For the text-containing cell, return its midpoint in (X, Y) coordinate format. 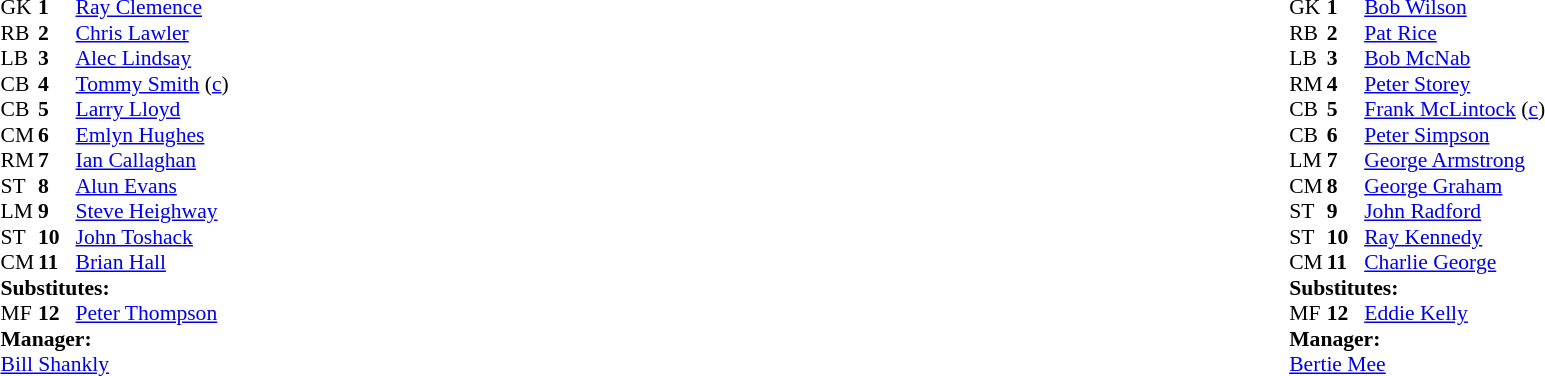
Brian Hall (152, 263)
Pat Rice (1454, 33)
John Toshack (152, 237)
George Armstrong (1454, 161)
John Radford (1454, 211)
Bob McNab (1454, 59)
Alun Evans (152, 186)
Chris Lawler (152, 33)
Frank McLintock (c) (1454, 109)
Peter Storey (1454, 84)
Ray Kennedy (1454, 237)
George Graham (1454, 186)
Peter Thompson (152, 313)
Ian Callaghan (152, 161)
Tommy Smith (c) (152, 84)
Charlie George (1454, 263)
Steve Heighway (152, 211)
Emlyn Hughes (152, 135)
Larry Lloyd (152, 109)
Peter Simpson (1454, 135)
Eddie Kelly (1454, 313)
Alec Lindsay (152, 59)
